Return the [X, Y] coordinate for the center point of the cell that contains the specified text.  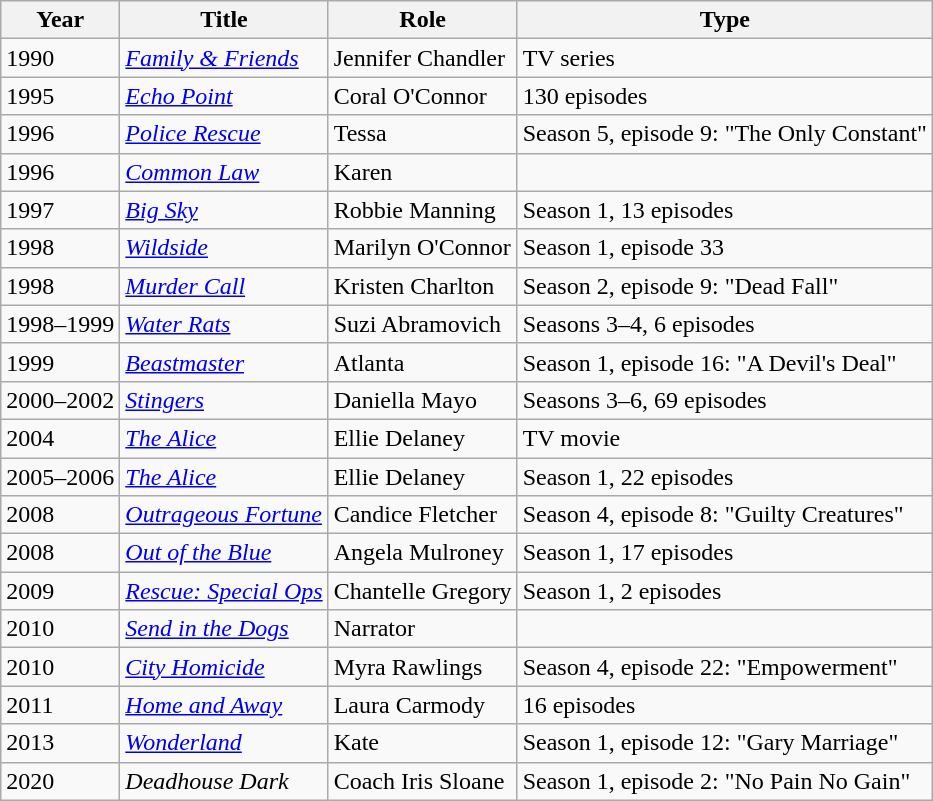
Out of the Blue [224, 553]
2011 [60, 705]
Myra Rawlings [422, 667]
1997 [60, 210]
Deadhouse Dark [224, 781]
Water Rats [224, 324]
Coach Iris Sloane [422, 781]
2013 [60, 743]
Send in the Dogs [224, 629]
Atlanta [422, 362]
Daniella Mayo [422, 400]
Outrageous Fortune [224, 515]
Seasons 3–6, 69 episodes [724, 400]
Season 1, 22 episodes [724, 477]
Season 1, episode 12: "Gary Marriage" [724, 743]
Karen [422, 172]
TV series [724, 58]
Robbie Manning [422, 210]
Season 1, 2 episodes [724, 591]
Seasons 3–4, 6 episodes [724, 324]
Season 1, episode 2: "No Pain No Gain" [724, 781]
2000–2002 [60, 400]
Role [422, 20]
Beastmaster [224, 362]
Murder Call [224, 286]
2009 [60, 591]
130 episodes [724, 96]
1998–1999 [60, 324]
Tessa [422, 134]
Title [224, 20]
Suzi Abramovich [422, 324]
Wonderland [224, 743]
City Homicide [224, 667]
Kate [422, 743]
Season 4, episode 22: "Empowerment" [724, 667]
Big Sky [224, 210]
Season 5, episode 9: "The Only Constant" [724, 134]
Season 4, episode 8: "Guilty Creatures" [724, 515]
Laura Carmody [422, 705]
Echo Point [224, 96]
1995 [60, 96]
Rescue: Special Ops [224, 591]
Year [60, 20]
Season 1, 17 episodes [724, 553]
Police Rescue [224, 134]
16 episodes [724, 705]
Kristen Charlton [422, 286]
Season 1, episode 33 [724, 248]
Stingers [224, 400]
Season 1, 13 episodes [724, 210]
Narrator [422, 629]
Type [724, 20]
Chantelle Gregory [422, 591]
Family & Friends [224, 58]
Angela Mulroney [422, 553]
2005–2006 [60, 477]
1990 [60, 58]
Season 2, episode 9: "Dead Fall" [724, 286]
Wildside [224, 248]
Season 1, episode 16: "A Devil's Deal" [724, 362]
2020 [60, 781]
Marilyn O'Connor [422, 248]
Coral O'Connor [422, 96]
Common Law [224, 172]
1999 [60, 362]
2004 [60, 438]
Jennifer Chandler [422, 58]
TV movie [724, 438]
Candice Fletcher [422, 515]
Home and Away [224, 705]
